Scan for the cell matching the given text and deliver its [x, y] coordinate at center. 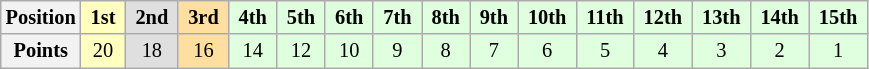
10 [349, 51]
4 [663, 51]
2 [779, 51]
15th [838, 17]
3 [721, 51]
12 [301, 51]
20 [104, 51]
16 [203, 51]
6th [349, 17]
13th [721, 17]
Points [41, 51]
14 [253, 51]
8th [446, 17]
5 [604, 51]
10th [547, 17]
1st [104, 17]
1 [838, 51]
8 [446, 51]
14th [779, 17]
2nd [152, 17]
6 [547, 51]
11th [604, 17]
7 [494, 51]
4th [253, 17]
9 [397, 51]
9th [494, 17]
7th [397, 17]
5th [301, 17]
Position [41, 17]
18 [152, 51]
12th [663, 17]
3rd [203, 17]
